Return the [x, y] coordinate for the center point of the cell that contains the specified text.  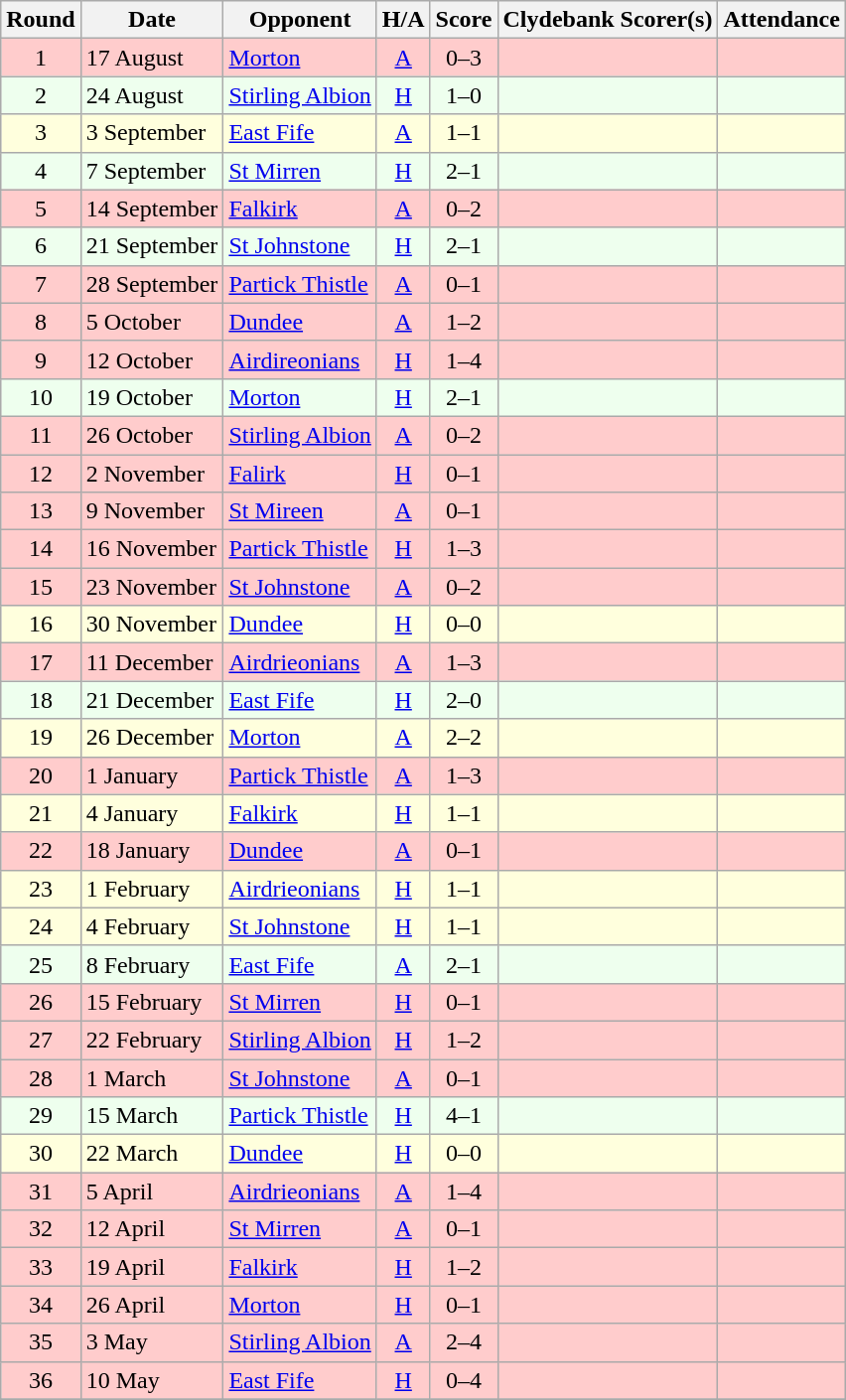
12 April [152, 1229]
2–4 [464, 1342]
9 November [152, 511]
18 January [152, 851]
1 February [152, 889]
20 [41, 775]
15 March [152, 1116]
14 [41, 549]
27 [41, 1040]
19 [41, 738]
26 December [152, 738]
10 May [152, 1380]
1–0 [464, 95]
2–2 [464, 738]
16 [41, 625]
28 September [152, 284]
15 [41, 587]
19 April [152, 1267]
24 August [152, 95]
34 [41, 1305]
22 February [152, 1040]
33 [41, 1267]
3 [41, 133]
7 September [152, 171]
Date [152, 20]
24 [41, 926]
5 [41, 209]
29 [41, 1116]
21 December [152, 700]
2–0 [464, 700]
16 November [152, 549]
5 April [152, 1191]
12 [41, 474]
Attendance [781, 20]
4 February [152, 926]
4–1 [464, 1116]
31 [41, 1191]
13 [41, 511]
5 October [152, 322]
0–4 [464, 1380]
2 November [152, 474]
23 November [152, 587]
22 [41, 851]
35 [41, 1342]
1 March [152, 1077]
26 [41, 1002]
2 [41, 95]
0–3 [464, 58]
8 February [152, 964]
17 August [152, 58]
32 [41, 1229]
1 [41, 58]
26 April [152, 1305]
15 February [152, 1002]
11 [41, 435]
11 December [152, 662]
22 March [152, 1154]
Score [464, 20]
3 September [152, 133]
Airdireonians [300, 359]
36 [41, 1380]
H/A [403, 20]
10 [41, 397]
30 [41, 1154]
St Mireen [300, 511]
6 [41, 246]
19 October [152, 397]
7 [41, 284]
4 January [152, 813]
28 [41, 1077]
Opponent [300, 20]
Falirk [300, 474]
14 September [152, 209]
25 [41, 964]
1 January [152, 775]
23 [41, 889]
3 May [152, 1342]
21 September [152, 246]
Clydebank Scorer(s) [608, 20]
30 November [152, 625]
17 [41, 662]
12 October [152, 359]
4 [41, 171]
9 [41, 359]
18 [41, 700]
8 [41, 322]
Round [41, 20]
26 October [152, 435]
21 [41, 813]
